Search for the cell housing the specified text and yield its (x, y) center coordinate. 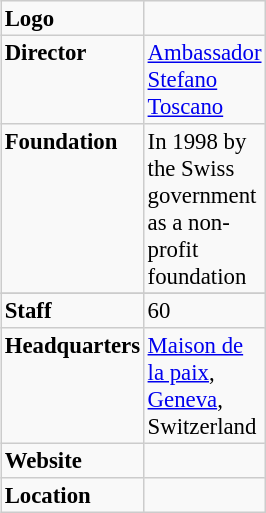
Director (72, 79)
Foundation (72, 209)
Staff (72, 310)
Maison de la paix,Geneva,Switzerland (204, 386)
Ambassador Stefano Toscano (204, 79)
Headquarters (72, 386)
Website (72, 460)
60 (204, 310)
In 1998 by the Swiss government as a non-profit foundation (204, 209)
Logo (72, 18)
Location (72, 495)
